For the text-containing cell, return its midpoint in (x, y) coordinate format. 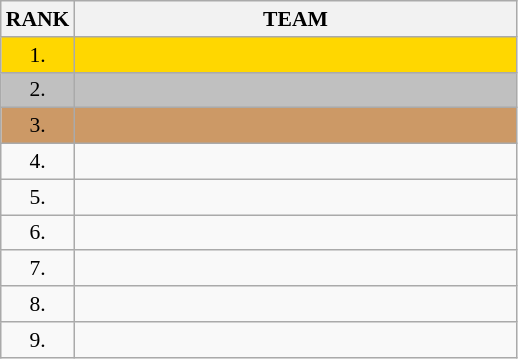
5. (38, 197)
9. (38, 340)
RANK (38, 19)
8. (38, 304)
2. (38, 90)
TEAM (295, 19)
1. (38, 55)
3. (38, 126)
6. (38, 233)
4. (38, 162)
7. (38, 269)
